Scan for the cell matching the given text and deliver its (x, y) coordinate at center. 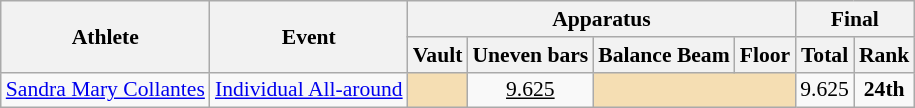
Rank (884, 55)
Individual All-around (309, 90)
Sandra Mary Collantes (106, 90)
Event (309, 36)
24th (884, 90)
Final (854, 19)
Athlete (106, 36)
Uneven bars (530, 55)
Vault (438, 55)
Floor (765, 55)
Balance Beam (664, 55)
Apparatus (602, 19)
Total (824, 55)
